Return [x, y] of the center of cell containing provided text 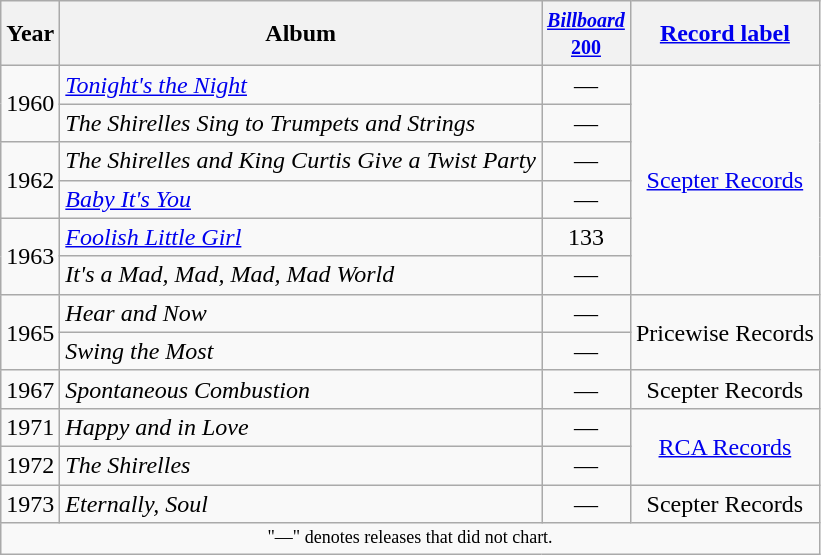
1973 [30, 503]
Record label [724, 34]
Tonight's the Night [301, 85]
1963 [30, 256]
Pricewise Records [724, 332]
The Shirelles Sing to Trumpets and Strings [301, 123]
"—" denotes releases that did not chart. [410, 538]
Baby It's You [301, 199]
Spontaneous Combustion [301, 389]
1962 [30, 180]
Year [30, 34]
The Shirelles [301, 465]
RCA Records [724, 446]
The Shirelles and King Curtis Give a Twist Party [301, 161]
Album [301, 34]
Happy and in Love [301, 427]
1965 [30, 332]
1972 [30, 465]
It's a Mad, Mad, Mad, Mad World [301, 275]
Foolish Little Girl [301, 237]
Billboard 200 [586, 34]
Swing the Most [301, 351]
1960 [30, 104]
133 [586, 237]
1971 [30, 427]
1967 [30, 389]
Eternally, Soul [301, 503]
Hear and Now [301, 313]
